Return the (X, Y) coordinate for the center point of the cell that contains the specified text.  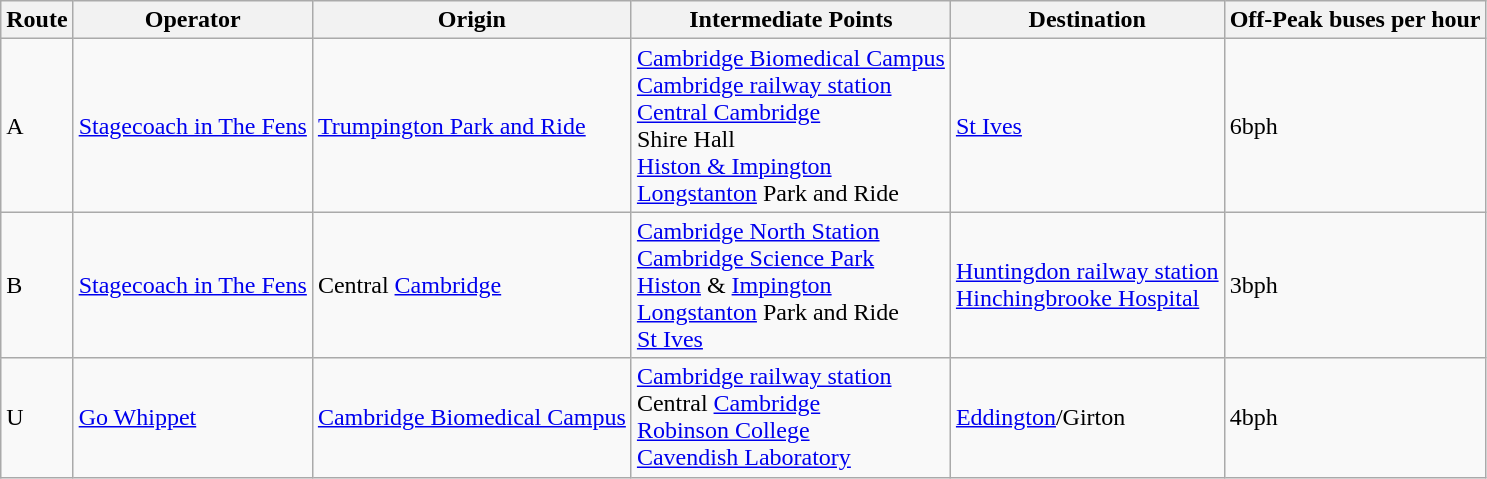
Intermediate Points (790, 20)
6bph (1355, 126)
Cambridge Biomedical Campus (472, 418)
Operator (192, 20)
4bph (1355, 418)
Central Cambridge (472, 285)
Cambridge North StationCambridge Science ParkHiston & ImpingtonLongstanton Park and RideSt Ives (790, 285)
Huntingdon railway stationHinchingbrooke Hospital (1087, 285)
U (37, 418)
Route (37, 20)
Origin (472, 20)
Go Whippet (192, 418)
Trumpington Park and Ride (472, 126)
Cambridge Biomedical CampusCambridge railway stationCentral CambridgeShire HallHiston & ImpingtonLongstanton Park and Ride (790, 126)
A (37, 126)
Destination (1087, 20)
3bph (1355, 285)
B (37, 285)
Off-Peak buses per hour (1355, 20)
Cambridge railway stationCentral CambridgeRobinson CollegeCavendish Laboratory (790, 418)
St Ives (1087, 126)
Eddington/Girton (1087, 418)
